Locate the cell with the specified text and output its (X, Y) center coordinate. 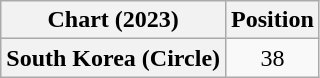
38 (273, 58)
Position (273, 20)
Chart (2023) (114, 20)
South Korea (Circle) (114, 58)
